Return the (X, Y) coordinate for the center point of the cell that contains the specified text.  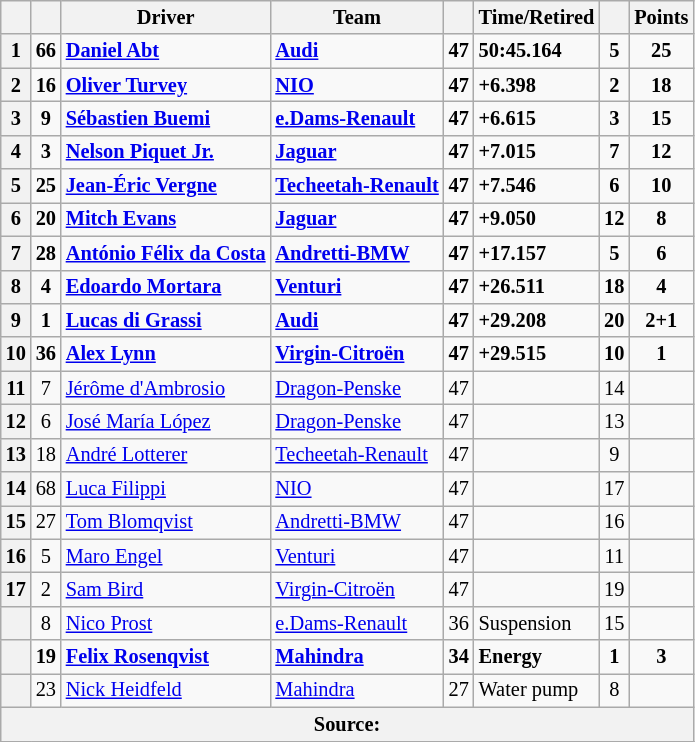
Points (661, 17)
Mitch Evans (166, 219)
+6.398 (537, 85)
2+1 (661, 320)
+6.615 (537, 118)
Jérôme d'Ambrosio (166, 388)
+7.546 (537, 186)
Energy (537, 657)
Alex Lynn (166, 354)
Sébastien Buemi (166, 118)
Tom Blomqvist (166, 522)
Driver (166, 17)
Daniel Abt (166, 51)
Felix Rosenqvist (166, 657)
Team (356, 17)
Suspension (537, 623)
André Lotterer (166, 455)
Maro Engel (166, 556)
66 (46, 51)
Jean-Éric Vergne (166, 186)
+9.050 (537, 219)
Lucas di Grassi (166, 320)
+29.208 (537, 320)
+29.515 (537, 354)
Oliver Turvey (166, 85)
Edoardo Mortara (166, 287)
Water pump (537, 690)
68 (46, 489)
23 (46, 690)
António Félix da Costa (166, 253)
34 (459, 657)
Sam Bird (166, 589)
Nelson Piquet Jr. (166, 152)
Nick Heidfeld (166, 690)
Nico Prost (166, 623)
Luca Filippi (166, 489)
José María López (166, 421)
Time/Retired (537, 17)
+7.015 (537, 152)
Source: (348, 724)
+26.511 (537, 287)
50:45.164 (537, 51)
28 (46, 253)
+17.157 (537, 253)
